Detect which cell encompasses the target text, then output its (X, Y) center coordinate. 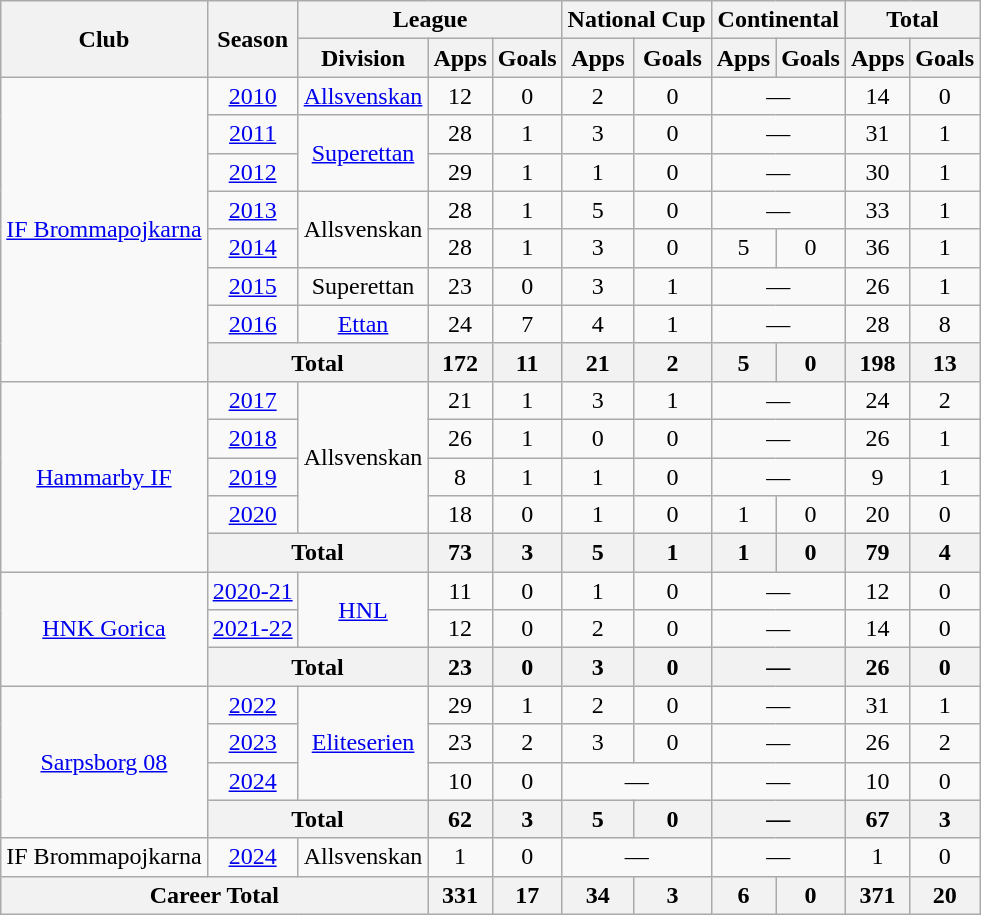
2019 (252, 477)
Division (363, 58)
331 (460, 895)
7 (527, 324)
6 (743, 895)
2020-21 (252, 591)
34 (598, 895)
2012 (252, 172)
HNL (363, 610)
HNK Gorica (104, 629)
13 (945, 362)
2021-22 (252, 629)
Eliteserien (363, 743)
33 (877, 210)
2022 (252, 705)
2011 (252, 134)
2018 (252, 438)
30 (877, 172)
198 (877, 362)
Season (252, 39)
9 (877, 477)
18 (460, 515)
Club (104, 39)
2016 (252, 324)
Continental (778, 20)
17 (527, 895)
371 (877, 895)
2010 (252, 96)
2017 (252, 400)
2015 (252, 286)
67 (877, 819)
73 (460, 553)
2014 (252, 248)
Sarpsborg 08 (104, 762)
National Cup (636, 20)
2013 (252, 210)
36 (877, 248)
Ettan (363, 324)
League (430, 20)
62 (460, 819)
Career Total (214, 895)
2023 (252, 743)
172 (460, 362)
Hammarby IF (104, 476)
2020 (252, 515)
79 (877, 553)
